Detect which cell encompasses the target text, then output its [X, Y] center coordinate. 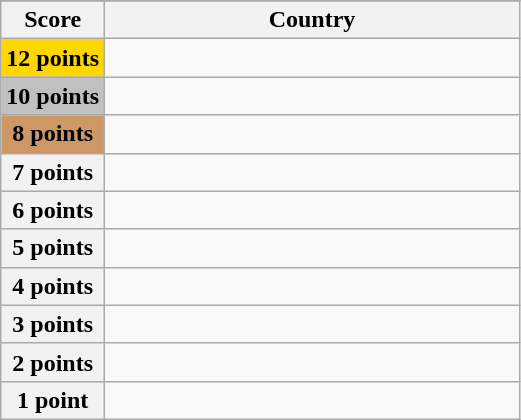
7 points [53, 172]
2 points [53, 362]
4 points [53, 286]
Score [53, 20]
Country [312, 20]
10 points [53, 96]
12 points [53, 58]
6 points [53, 210]
5 points [53, 248]
8 points [53, 134]
3 points [53, 324]
1 point [53, 400]
